Locate the cell with the specified text and output its (X, Y) center coordinate. 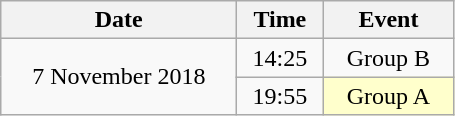
Group A (388, 96)
7 November 2018 (119, 77)
Time (280, 20)
Date (119, 20)
Group B (388, 58)
Event (388, 20)
19:55 (280, 96)
14:25 (280, 58)
